Determine the (x, y) coordinate at the center of the cell enclosing the given text.  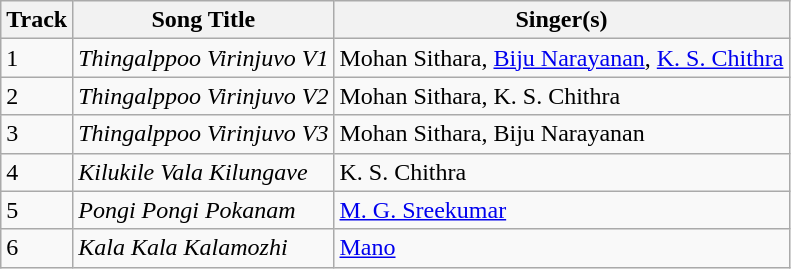
M. G. Sreekumar (562, 210)
Track (37, 20)
Mohan Sithara, Biju Narayanan (562, 134)
Kilukile Vala Kilungave (204, 172)
Mohan Sithara, K. S. Chithra (562, 96)
Thingalppoo Virinjuvo V3 (204, 134)
Kala Kala Kalamozhi (204, 248)
5 (37, 210)
Mano (562, 248)
Thingalppoo Virinjuvo V1 (204, 58)
6 (37, 248)
Singer(s) (562, 20)
Thingalppoo Virinjuvo V2 (204, 96)
Pongi Pongi Pokanam (204, 210)
Mohan Sithara, Biju Narayanan, K. S. Chithra (562, 58)
3 (37, 134)
1 (37, 58)
4 (37, 172)
Song Title (204, 20)
K. S. Chithra (562, 172)
2 (37, 96)
